Detect which cell encompasses the target text, then output its (X, Y) center coordinate. 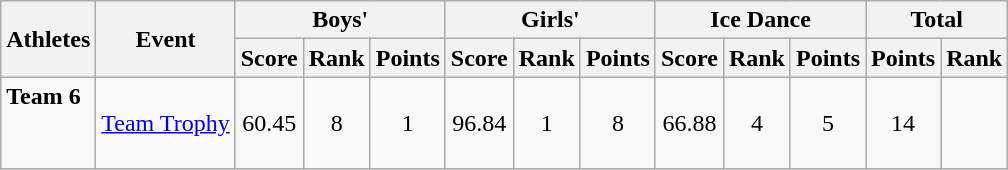
Girls' (550, 20)
4 (756, 123)
14 (904, 123)
Team Trophy (166, 123)
Total (937, 20)
66.88 (689, 123)
Event (166, 39)
Athletes (48, 39)
Boys' (340, 20)
Ice Dance (760, 20)
5 (828, 123)
Team 6 (48, 123)
96.84 (479, 123)
60.45 (269, 123)
